From the cell containing the given text, extract its center point as (x, y) coordinate. 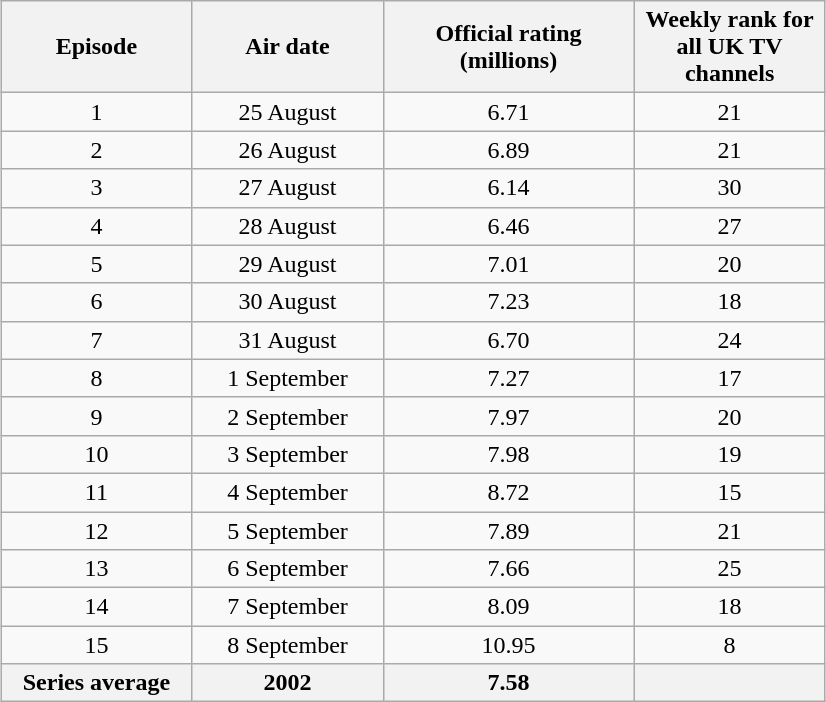
6.71 (508, 112)
8.72 (508, 492)
12 (96, 531)
30 (730, 188)
29 August (288, 264)
Weekly rank for all UK TV channels (730, 47)
6 (96, 302)
9 (96, 416)
24 (730, 340)
27 August (288, 188)
31 August (288, 340)
19 (730, 454)
27 (730, 226)
11 (96, 492)
3 (96, 188)
2 September (288, 416)
25 (730, 569)
6.70 (508, 340)
5 September (288, 531)
7.66 (508, 569)
4 (96, 226)
26 August (288, 150)
7.01 (508, 264)
28 August (288, 226)
10 (96, 454)
7.27 (508, 378)
30 August (288, 302)
Episode (96, 47)
25 August (288, 112)
1 (96, 112)
7 (96, 340)
Official rating (millions) (508, 47)
6 September (288, 569)
Series average (96, 683)
6.89 (508, 150)
13 (96, 569)
1 September (288, 378)
6.46 (508, 226)
6.14 (508, 188)
7.98 (508, 454)
2002 (288, 683)
Air date (288, 47)
4 September (288, 492)
7.97 (508, 416)
14 (96, 607)
2 (96, 150)
7.23 (508, 302)
7.89 (508, 531)
8.09 (508, 607)
7.58 (508, 683)
7 September (288, 607)
8 September (288, 645)
5 (96, 264)
17 (730, 378)
10.95 (508, 645)
3 September (288, 454)
